Search for the cell housing the specified text and yield its [X, Y] center coordinate. 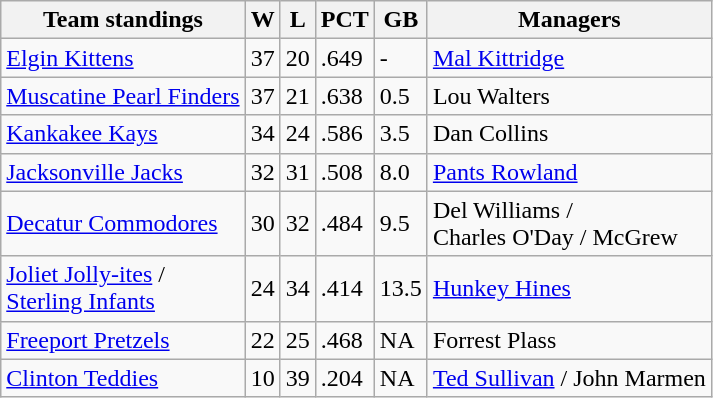
10 [262, 378]
.468 [344, 340]
30 [262, 224]
Muscatine Pearl Finders [123, 96]
Del Williams /Charles O'Day / McGrew [569, 224]
0.5 [400, 96]
Freeport Pretzels [123, 340]
.586 [344, 134]
9.5 [400, 224]
Elgin Kittens [123, 58]
Lou Walters [569, 96]
31 [298, 172]
Managers [569, 20]
W [262, 20]
13.5 [400, 288]
Team standings [123, 20]
39 [298, 378]
Ted Sullivan / John Marmen [569, 378]
PCT [344, 20]
.649 [344, 58]
20 [298, 58]
Joliet Jolly-ites / Sterling Infants [123, 288]
- [400, 58]
.204 [344, 378]
Decatur Commodores [123, 224]
3.5 [400, 134]
.484 [344, 224]
.414 [344, 288]
22 [262, 340]
Kankakee Kays [123, 134]
Pants Rowland [569, 172]
Hunkey Hines [569, 288]
.638 [344, 96]
8.0 [400, 172]
L [298, 20]
Mal Kittridge [569, 58]
Forrest Plass [569, 340]
21 [298, 96]
Clinton Teddies [123, 378]
.508 [344, 172]
Jacksonville Jacks [123, 172]
Dan Collins [569, 134]
GB [400, 20]
25 [298, 340]
